Scan for the cell matching the given text and deliver its [x, y] coordinate at center. 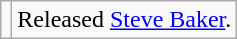
Released Steve Baker. [124, 20]
